Scan for the cell matching the given text and deliver its (x, y) coordinate at center. 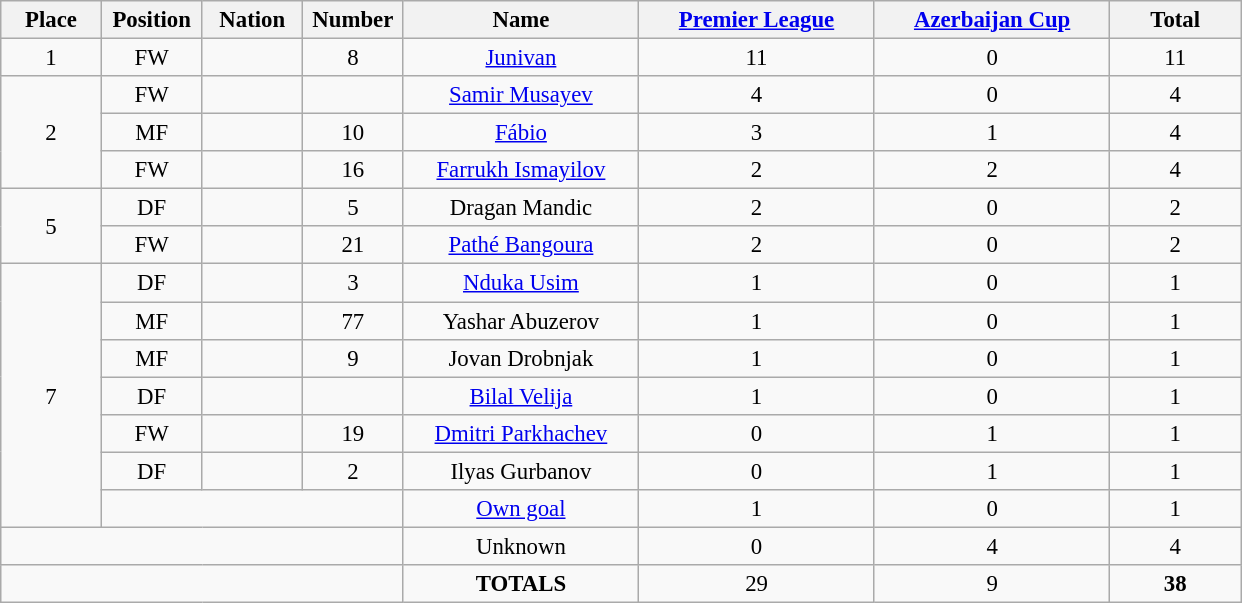
10 (354, 133)
Samir Musayev (521, 95)
Yashar Abuzerov (521, 321)
Name (521, 20)
Junivan (521, 58)
77 (354, 321)
Place (52, 20)
Dmitri Parkhachev (521, 433)
21 (354, 245)
Dragan Mandic (521, 208)
Total (1176, 20)
Fábio (521, 133)
TOTALS (521, 584)
Ilyas Gurbanov (521, 471)
Own goal (521, 509)
Number (354, 20)
29 (757, 584)
Bilal Velija (521, 396)
Premier League (757, 20)
Nation (252, 20)
Pathé Bangoura (521, 245)
Nduka Usim (521, 283)
Farrukh Ismayilov (521, 170)
38 (1176, 584)
Azerbaijan Cup (992, 20)
Jovan Drobnjak (521, 358)
19 (354, 433)
7 (52, 396)
Unknown (521, 546)
Position (152, 20)
8 (354, 58)
16 (354, 170)
